Find where the given text appears and provide that cell's center as [X, Y] coordinate. 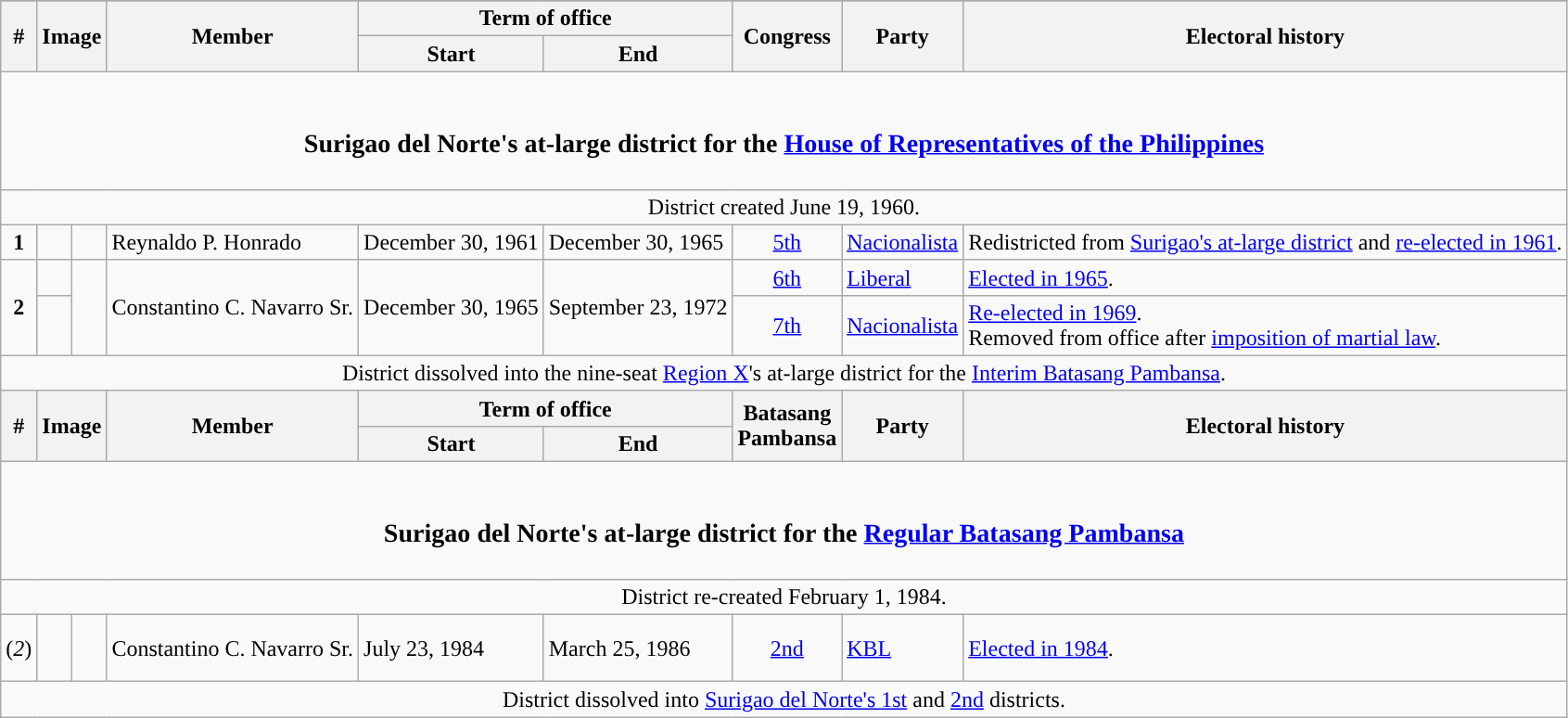
Surigao del Norte's at-large district for the Regular Batasang Pambansa [784, 521]
Elected in 1965. [1265, 277]
Liberal [903, 277]
5th [787, 242]
6th [787, 277]
July 23, 1984 [452, 648]
2 [19, 308]
District re-created February 1, 1984. [784, 597]
KBL [903, 648]
March 25, 1986 [638, 648]
Surigao del Norte's at-large district for the House of Representatives of the Philippines [784, 130]
7th [787, 325]
Redistricted from Surigao's at-large district and re-elected in 1961. [1265, 242]
Elected in 1984. [1265, 648]
1 [19, 242]
2nd [787, 648]
September 23, 1972 [638, 308]
(2) [19, 648]
Re-elected in 1969.Removed from office after imposition of martial law. [1265, 325]
Reynaldo P. Honrado [233, 242]
December 30, 1961 [452, 242]
BatasangPambansa [787, 426]
District created June 19, 1960. [784, 207]
District dissolved into the nine-seat Region X's at-large district for the Interim Batasang Pambansa. [784, 373]
District dissolved into Surigao del Norte's 1st and 2nd districts. [784, 699]
Congress [787, 36]
